Return the (x, y) coordinate for the center point of the cell that contains the specified text.  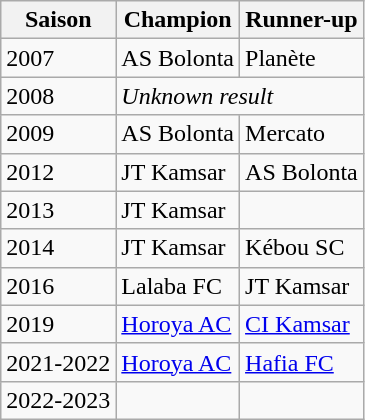
Planète (302, 58)
2012 (58, 172)
2008 (58, 96)
Lalaba FC (178, 286)
2007 (58, 58)
Runner-up (302, 20)
2016 (58, 286)
2022-2023 (58, 400)
2014 (58, 248)
CI Kamsar (302, 324)
2013 (58, 210)
2009 (58, 134)
2021-2022 (58, 362)
Mercato (302, 134)
Unknown result (240, 96)
Kébou SC (302, 248)
Champion (178, 20)
Hafia FC (302, 362)
2019 (58, 324)
Saison (58, 20)
